From the cell containing the given text, extract its center point as (x, y) coordinate. 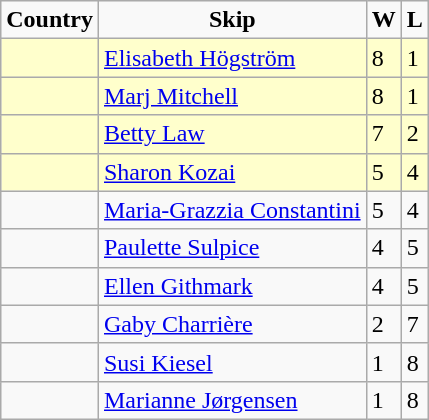
L (414, 20)
Betty Law (232, 134)
Marianne Jørgensen (232, 400)
Marj Mitchell (232, 96)
Gaby Charrière (232, 324)
Country (50, 20)
Paulette Sulpice (232, 248)
Sharon Kozai (232, 172)
Skip (232, 20)
Ellen Githmark (232, 286)
Susi Kiesel (232, 362)
W (384, 20)
Elisabeth Högström (232, 58)
Maria-Grazzia Constantini (232, 210)
